Provide the [x, y] coordinate of the cell's center where the given text is located.  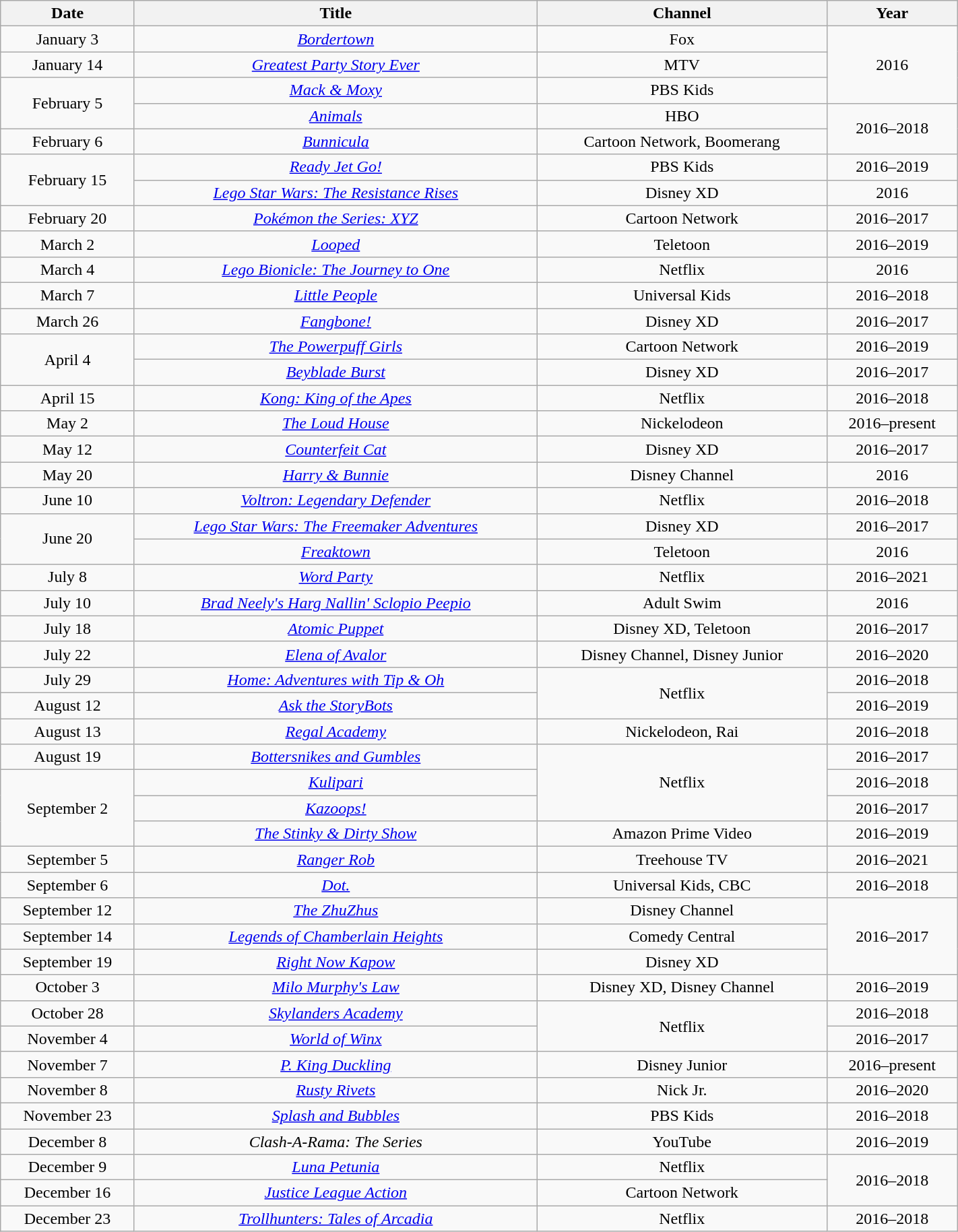
Adult Swim [682, 603]
Pokémon the Series: XYZ [336, 218]
Greatest Party Story Ever [336, 65]
December 23 [67, 1219]
Voltron: Legendary Defender [336, 500]
Freaktown [336, 552]
MTV [682, 65]
Right Now Kapow [336, 962]
September 6 [67, 885]
September 12 [67, 911]
November 23 [67, 1115]
Fangbone! [336, 321]
Kazoops! [336, 808]
January 14 [67, 65]
Nick Jr. [682, 1090]
Looped [336, 244]
August 13 [67, 731]
May 12 [67, 449]
The Loud House [336, 424]
February 15 [67, 180]
March 4 [67, 269]
December 9 [67, 1167]
September 2 [67, 808]
March 26 [67, 321]
June 20 [67, 539]
February 20 [67, 218]
November 4 [67, 1039]
Disney Channel, Disney Junior [682, 654]
Amazon Prime Video [682, 834]
Bunnicula [336, 141]
November 8 [67, 1090]
YouTube [682, 1142]
Bottersnikes and Gumbles [336, 757]
Lego Star Wars: The Resistance Rises [336, 193]
Elena of Avalor [336, 654]
Dot. [336, 885]
October 28 [67, 1013]
Animals [336, 116]
Legends of Chamberlain Heights [336, 936]
July 22 [67, 654]
Little People [336, 295]
May 20 [67, 475]
Ready Jet Go! [336, 167]
December 8 [67, 1142]
Channel [682, 13]
Beyblade Burst [336, 372]
World of Winx [336, 1039]
July 29 [67, 680]
Kong: King of the Apes [336, 398]
Universal Kids [682, 295]
March 7 [67, 295]
Justice League Action [336, 1193]
September 19 [67, 962]
September 14 [67, 936]
November 7 [67, 1064]
October 3 [67, 987]
Universal Kids, CBC [682, 885]
Splash and Bubbles [336, 1115]
January 3 [67, 39]
Cartoon Network, Boomerang [682, 141]
February 6 [67, 141]
Bordertown [336, 39]
August 19 [67, 757]
September 5 [67, 860]
Word Party [336, 577]
July 8 [67, 577]
Clash-A-Rama: The Series [336, 1142]
Home: Adventures with Tip & Oh [336, 680]
Fox [682, 39]
Atomic Puppet [336, 628]
August 12 [67, 705]
Disney XD, Teletoon [682, 628]
Brad Neely's Harg Nallin' Sclopio Peepio [336, 603]
Nickelodeon, Rai [682, 731]
July 18 [67, 628]
Mack & Moxy [336, 90]
Skylanders Academy [336, 1013]
Rusty Rivets [336, 1090]
Harry & Bunnie [336, 475]
June 10 [67, 500]
May 2 [67, 424]
Regal Academy [336, 731]
Year [892, 13]
April 15 [67, 398]
Ranger Rob [336, 860]
Milo Murphy's Law [336, 987]
Kulipari [336, 783]
Comedy Central [682, 936]
Title [336, 13]
Lego Star Wars: The Freemaker Adventures [336, 526]
Treehouse TV [682, 860]
April 4 [67, 360]
Trollhunters: Tales of Arcadia [336, 1219]
P. King Duckling [336, 1064]
December 16 [67, 1193]
Nickelodeon [682, 424]
Date [67, 13]
July 10 [67, 603]
Counterfeit Cat [336, 449]
The ZhuZhus [336, 911]
Ask the StoryBots [336, 705]
Lego Bionicle: The Journey to One [336, 269]
Disney Junior [682, 1064]
The Stinky & Dirty Show [336, 834]
HBO [682, 116]
March 2 [67, 244]
Disney XD, Disney Channel [682, 987]
February 5 [67, 103]
Luna Petunia [336, 1167]
The Powerpuff Girls [336, 347]
